Pinpoint the cell where the given text exists, returning its (X, Y) midpoint coordinate. 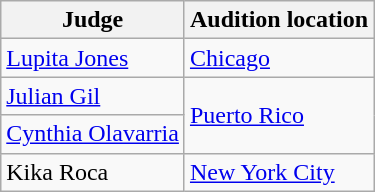
Julian Gil (93, 96)
Lupita Jones (93, 58)
Chicago (278, 58)
Audition location (278, 20)
New York City (278, 172)
Judge (93, 20)
Puerto Rico (278, 115)
Kika Roca (93, 172)
Cynthia Olavarria (93, 134)
